Output the (X, Y) coordinate of the center of the cell containing the given text.  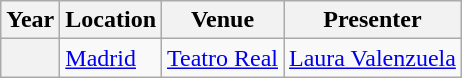
Year (30, 20)
Venue (223, 20)
Location (111, 20)
Madrid (111, 58)
Laura Valenzuela (373, 58)
Teatro Real (223, 58)
Presenter (373, 20)
